Find where the given text appears and provide that cell's center as [X, Y] coordinate. 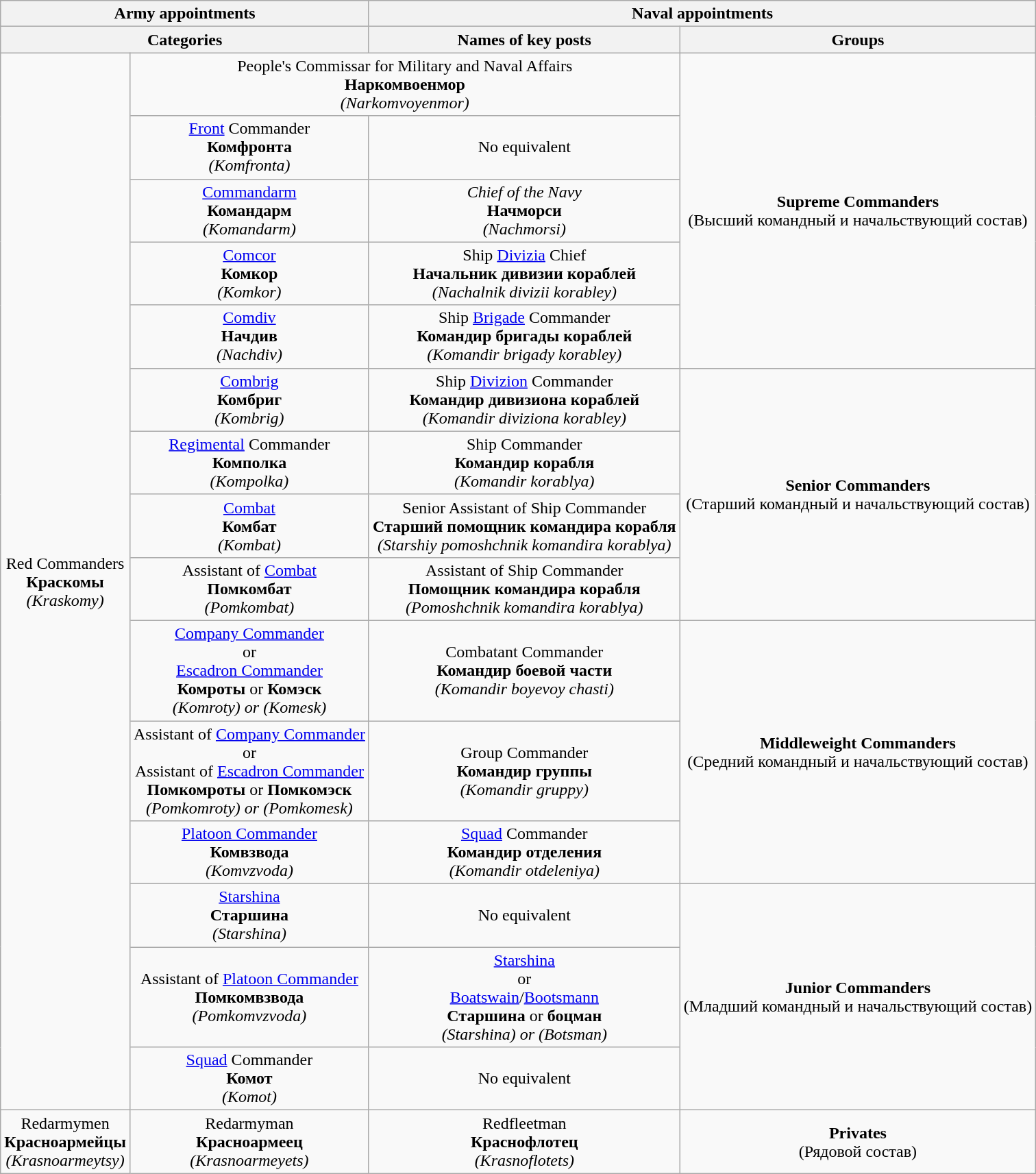
CommandarmКомандарм(Komandarm) [249, 210]
RedarmymenКрасноармейцы(Krasnoarmeytsy) [66, 1142]
Assistant of Company CommanderorAssistant of Escadron CommanderПомкомроты or Помкомэск(Pomkomroty) or (Pomkomesk) [249, 771]
ComcorКомкор(Komkor) [249, 273]
Junior Сommanders(Младший командный и начальствующий состав) [858, 997]
Assistant of CombatПомкомбат(Pomkombat) [249, 589]
Names of key posts [524, 40]
Combatant CommanderКомандир боевой части(Komandir boyevoy chasti) [524, 670]
Ship Divizion CommanderКомандир дивизиона кораблей(Komandir diviziona korabley) [524, 400]
Front CommanderКомфронта(Komfronta) [249, 147]
CombatКомбат(Kombat) [249, 526]
Ship CommanderКомандир корабля(Komandir korablya) [524, 463]
Chief of the NavyНачморси(Nachmorsi) [524, 210]
Naval appointments [702, 14]
CombrigКомбриг(Kombrig) [249, 400]
Company CommanderorEscadron CommanderКомроты or Комэск(Komroty) or (Komesk) [249, 670]
Red CommandersКраскомы(Kraskomy) [66, 581]
Ship Divizia Chief Начальник дивизии кораблей(Nachalnik divizii korabley) [524, 273]
StarshinaСтаршина(Starshina) [249, 916]
Army appointments [185, 14]
Group CommanderКомандир группы(Komandir gruppy) [524, 771]
Squad CommanderКомот(Komot) [249, 1079]
Privates(Рядовой состав) [858, 1142]
RedarmymanКрасноармеец(Krasnoarmeyets) [249, 1142]
Supreme Commanders(Высший командный и начальствующий состав) [858, 210]
Squad CommanderКомандир отделения(Komandir otdeleniya) [524, 853]
Senior Assistant of Ship CommanderСтарший помощник командира корабля(Starshiy pomoshchnik komandira korablya) [524, 526]
StarshinaorBoatswain/BootsmannСтаршина or боцман(Starshina) or (Botsman) [524, 997]
Middleweight Commanders(Средний командный и начальствующий состав) [858, 752]
Senior Commanders(Старший командный и начальствующий состав) [858, 494]
ComdivНачдив(Nachdiv) [249, 337]
Assistant of Ship CommanderПомощник командира корабля(Pomoshchnik komandira korablya) [524, 589]
Platoon CommanderКомвзвода(Komvzvoda) [249, 853]
Regimental CommanderКомполка(Kompolka) [249, 463]
Assistant of Platoon CommanderПомкомвзвода(Pomkomvzvoda) [249, 997]
RedfleetmanКраснофлотец(Krasnoflotets) [524, 1142]
People's Commissar for Military and Naval AffairsНаркомвоенмор(Narkomvoyenmor) [404, 84]
Groups [858, 40]
Ship Brigade Commander Командир бригады кораблей(Komandir brigady korabley) [524, 337]
Categories [185, 40]
